Detect which cell encompasses the target text, then output its (X, Y) center coordinate. 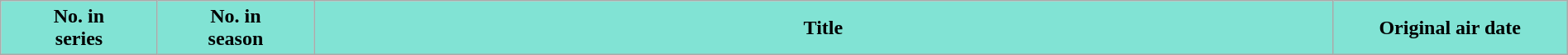
Title (824, 28)
No. inseason (235, 28)
Original air date (1450, 28)
No. inseries (79, 28)
